Search for the cell housing the specified text and yield its (X, Y) center coordinate. 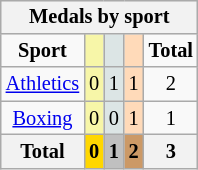
Medals by sport (100, 17)
3 (171, 152)
Boxing (42, 118)
Sport (42, 51)
Athletics (42, 84)
